Find where the given text appears and provide that cell's center as [x, y] coordinate. 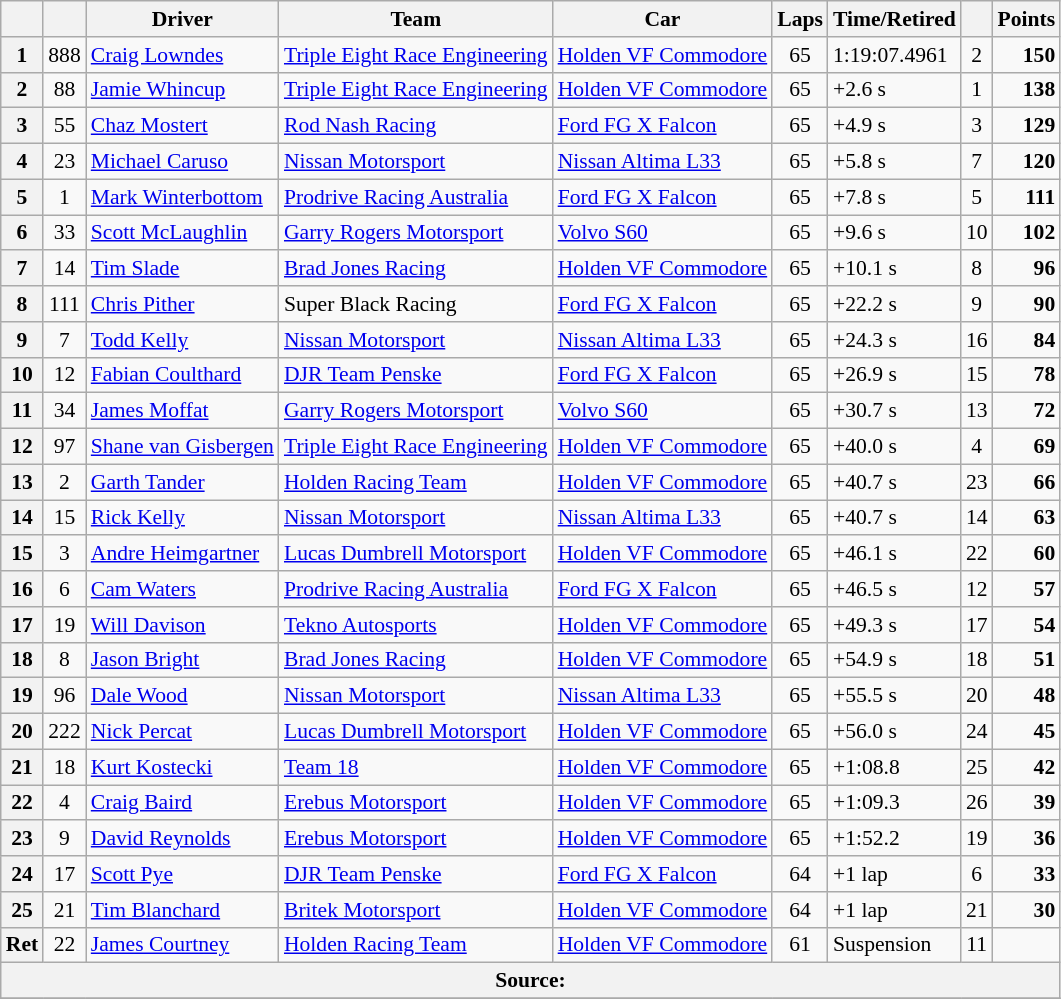
150 [1027, 55]
34 [64, 411]
72 [1027, 411]
Chaz Mostert [182, 126]
+26.9 s [894, 375]
90 [1027, 304]
+10.1 s [894, 269]
55 [64, 126]
+54.9 s [894, 660]
42 [1027, 767]
Will Davison [182, 625]
+1:08.8 [894, 767]
36 [1027, 839]
78 [1027, 375]
1:19:07.4961 [894, 55]
Team 18 [416, 767]
66 [1027, 482]
Tim Blanchard [182, 910]
Points [1027, 19]
+1:09.3 [894, 803]
Scott Pye [182, 874]
James Courtney [182, 945]
Craig Lowndes [182, 55]
30 [1027, 910]
26 [977, 803]
David Reynolds [182, 839]
60 [1027, 554]
Craig Baird [182, 803]
+4.9 s [894, 126]
Andre Heimgartner [182, 554]
57 [1027, 589]
Shane van Gisbergen [182, 447]
+56.0 s [894, 732]
+22.2 s [894, 304]
Fabian Coulthard [182, 375]
Nick Percat [182, 732]
84 [1027, 340]
Jason Bright [182, 660]
Michael Caruso [182, 162]
Kurt Kostecki [182, 767]
Jamie Whincup [182, 90]
+46.1 s [894, 554]
88 [64, 90]
Ret [22, 945]
Chris Pither [182, 304]
Car [663, 19]
54 [1027, 625]
+9.6 s [894, 233]
Source: [530, 981]
39 [1027, 803]
102 [1027, 233]
69 [1027, 447]
Tim Slade [182, 269]
Driver [182, 19]
Britek Motorsport [416, 910]
+49.3 s [894, 625]
Super Black Racing [416, 304]
+2.6 s [894, 90]
Laps [800, 19]
138 [1027, 90]
+7.8 s [894, 197]
Todd Kelly [182, 340]
Time/Retired [894, 19]
45 [1027, 732]
+5.8 s [894, 162]
63 [1027, 518]
Cam Waters [182, 589]
Garth Tander [182, 482]
129 [1027, 126]
Team [416, 19]
+55.5 s [894, 696]
61 [800, 945]
+40.0 s [894, 447]
+30.7 s [894, 411]
+24.3 s [894, 340]
James Moffat [182, 411]
Tekno Autosports [416, 625]
Mark Winterbottom [182, 197]
120 [1027, 162]
+46.5 s [894, 589]
888 [64, 55]
97 [64, 447]
51 [1027, 660]
Rod Nash Racing [416, 126]
Scott McLaughlin [182, 233]
222 [64, 732]
+1:52.2 [894, 839]
Rick Kelly [182, 518]
Dale Wood [182, 696]
48 [1027, 696]
Suspension [894, 945]
